Extract the [X, Y] coordinate from the center of the cell holding the provided text.  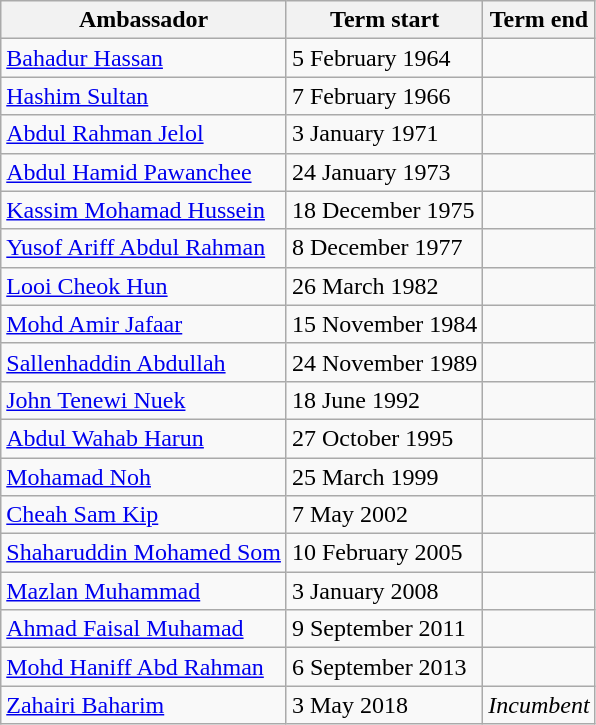
18 December 1975 [384, 210]
John Tenewi Nuek [144, 400]
Yusof Ariff Abdul Rahman [144, 248]
Kassim Mohamad Hussein [144, 210]
25 March 1999 [384, 477]
18 June 1992 [384, 400]
24 January 1973 [384, 172]
Abdul Hamid Pawanchee [144, 172]
27 October 1995 [384, 438]
Shaharuddin Mohamed Som [144, 553]
Mohd Haniff Abd Rahman [144, 667]
15 November 1984 [384, 324]
Hashim Sultan [144, 96]
Term start [384, 20]
Bahadur Hassan [144, 58]
Ambassador [144, 20]
10 February 2005 [384, 553]
3 May 2018 [384, 705]
Ahmad Faisal Muhamad [144, 629]
Sallenhaddin Abdullah [144, 362]
Cheah Sam Kip [144, 515]
Looi Cheok Hun [144, 286]
Abdul Rahman Jelol [144, 134]
Mohd Amir Jafaar [144, 324]
Mohamad Noh [144, 477]
26 March 1982 [384, 286]
6 September 2013 [384, 667]
3 January 2008 [384, 591]
8 December 1977 [384, 248]
9 September 2011 [384, 629]
Mazlan Muhammad [144, 591]
Incumbent [539, 705]
24 November 1989 [384, 362]
Abdul Wahab Harun [144, 438]
Zahairi Baharim [144, 705]
5 February 1964 [384, 58]
Term end [539, 20]
7 February 1966 [384, 96]
7 May 2002 [384, 515]
3 January 1971 [384, 134]
